Provide the [x, y] coordinate of the cell's center where the given text is located.  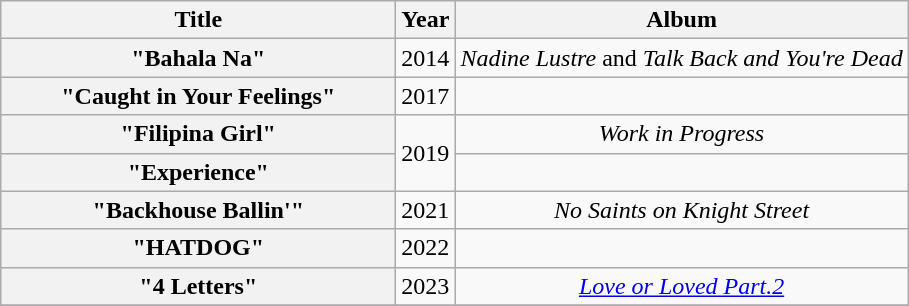
"Experience" [198, 172]
"Filipina Girl" [198, 134]
2017 [426, 96]
Title [198, 20]
Love or Loved Part.2 [682, 286]
2014 [426, 58]
"Backhouse Ballin'" [198, 210]
2023 [426, 286]
No Saints on Knight Street [682, 210]
Album [682, 20]
"4 Letters" [198, 286]
2019 [426, 153]
"Bahala Na" [198, 58]
Nadine Lustre and Talk Back and You're Dead [682, 58]
2022 [426, 248]
"HATDOG" [198, 248]
Work in Progress [682, 134]
Year [426, 20]
"Caught in Your Feelings" [198, 96]
2021 [426, 210]
